Locate the cell with the specified text and output its (X, Y) center coordinate. 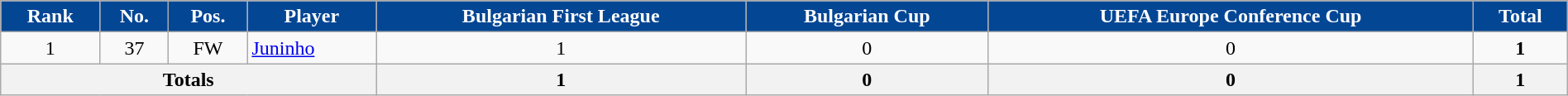
Total (1520, 17)
Player (312, 17)
UEFA Europe Conference Cup (1231, 17)
Juninho (312, 48)
Totals (189, 79)
Rank (50, 17)
37 (134, 48)
Pos. (208, 17)
No. (134, 17)
FW (208, 48)
Bulgarian First League (561, 17)
Bulgarian Cup (867, 17)
